Find where the given text appears and provide that cell's center as [X, Y] coordinate. 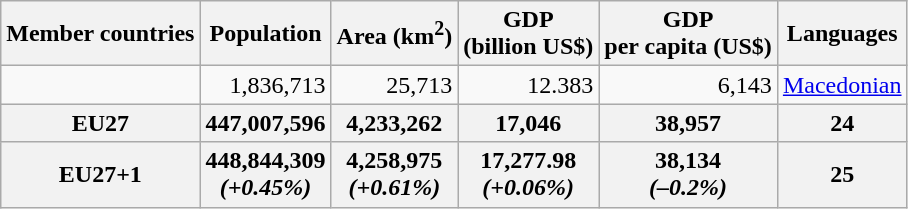
GDP (billion US$) [528, 34]
EU27 [100, 123]
4,258,975 (+0.61%) [394, 174]
Languages [842, 34]
25,713 [394, 85]
38,957 [688, 123]
4,233,262 [394, 123]
Macedonian [842, 85]
448,844,309 (+0.45%) [266, 174]
Member countries [100, 34]
EU27+1 [100, 174]
6,143 [688, 85]
12.383 [528, 85]
GDP per capita (US$) [688, 34]
17,046 [528, 123]
1,836,713 [266, 85]
17,277.98 (+0.06%) [528, 174]
25 [842, 174]
24 [842, 123]
447,007,596 [266, 123]
Population [266, 34]
Area (km2) [394, 34]
38,134 (–0.2%) [688, 174]
